Determine the (x, y) coordinate at the center of the cell enclosing the given text.  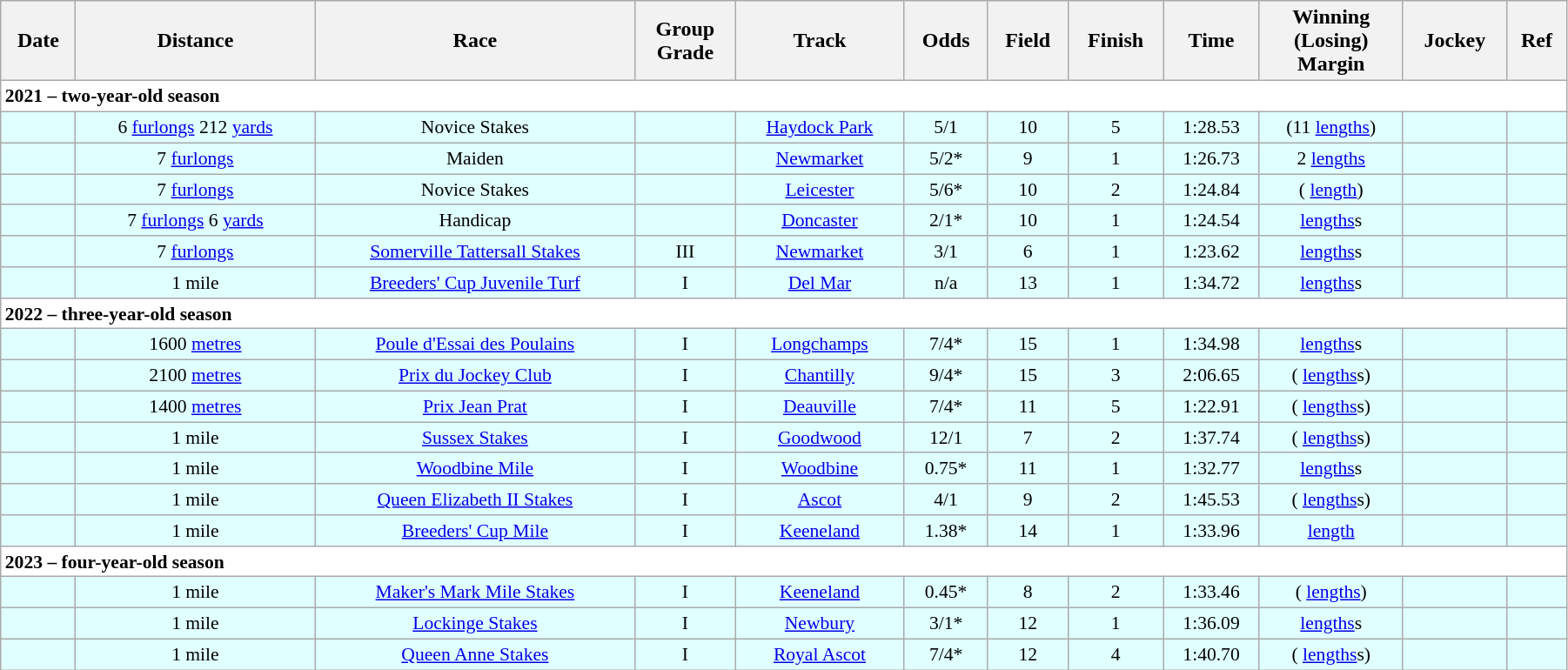
1.38* (946, 531)
Woodbine (820, 468)
1:45.53 (1211, 499)
Queen Anne Stakes (475, 654)
0.45* (946, 593)
Breeders' Cup Mile (475, 531)
Time (1211, 41)
Winning(Losing)Margin (1331, 41)
Handicap (475, 220)
6 furlongs 212 yards (195, 127)
Track (820, 41)
2 lengths (1331, 158)
Lockinge Stakes (475, 623)
( length) (1331, 190)
Del Mar (820, 283)
Goodwood (820, 438)
2/1* (946, 220)
2023 – four-year-old season (784, 561)
Ref (1537, 41)
Field (1028, 41)
12/1 (946, 438)
9/4* (946, 375)
(11 lengths) (1331, 127)
1:26.73 (1211, 158)
Longchamps (820, 345)
Sussex Stakes (475, 438)
Chantilly (820, 375)
1:24.54 (1211, 220)
n/a (946, 283)
1:33.96 (1211, 531)
Distance (195, 41)
Maiden (475, 158)
Leicester (820, 190)
2022 – three-year-old season (784, 313)
5/2* (946, 158)
Ascot (820, 499)
3 (1116, 375)
1400 metres (195, 406)
( lengths) (1331, 593)
Doncaster (820, 220)
2:06.65 (1211, 375)
1:36.09 (1211, 623)
1:23.62 (1211, 251)
6 (1028, 251)
Date (38, 41)
7 furlongs 6 yards (195, 220)
7 (1028, 438)
Royal Ascot (820, 654)
3/1* (946, 623)
1:34.98 (1211, 345)
Jockey (1455, 41)
1:28.53 (1211, 127)
Woodbine Mile (475, 468)
1:32.77 (1211, 468)
length (1331, 531)
8 (1028, 593)
1:34.72 (1211, 283)
4/1 (946, 499)
Maker's Mark Mile Stakes (475, 593)
5/6* (946, 190)
1600 metres (195, 345)
4 (1116, 654)
1:33.46 (1211, 593)
2100 metres (195, 375)
Poule d'Essai des Poulains (475, 345)
Prix Jean Prat (475, 406)
0.75* (946, 468)
1:37.74 (1211, 438)
1:22.91 (1211, 406)
Prix du Jockey Club (475, 375)
2021 – two-year-old season (784, 97)
Somerville Tattersall Stakes (475, 251)
14 (1028, 531)
1:24.84 (1211, 190)
13 (1028, 283)
Haydock Park (820, 127)
Deauville (820, 406)
Newbury (820, 623)
III (686, 251)
Breeders' Cup Juvenile Turf (475, 283)
Queen Elizabeth II Stakes (475, 499)
GroupGrade (686, 41)
Race (475, 41)
3/1 (946, 251)
Finish (1116, 41)
1:40.70 (1211, 654)
Odds (946, 41)
5/1 (946, 127)
